Extract the (X, Y) coordinate from the center of the cell holding the provided text.  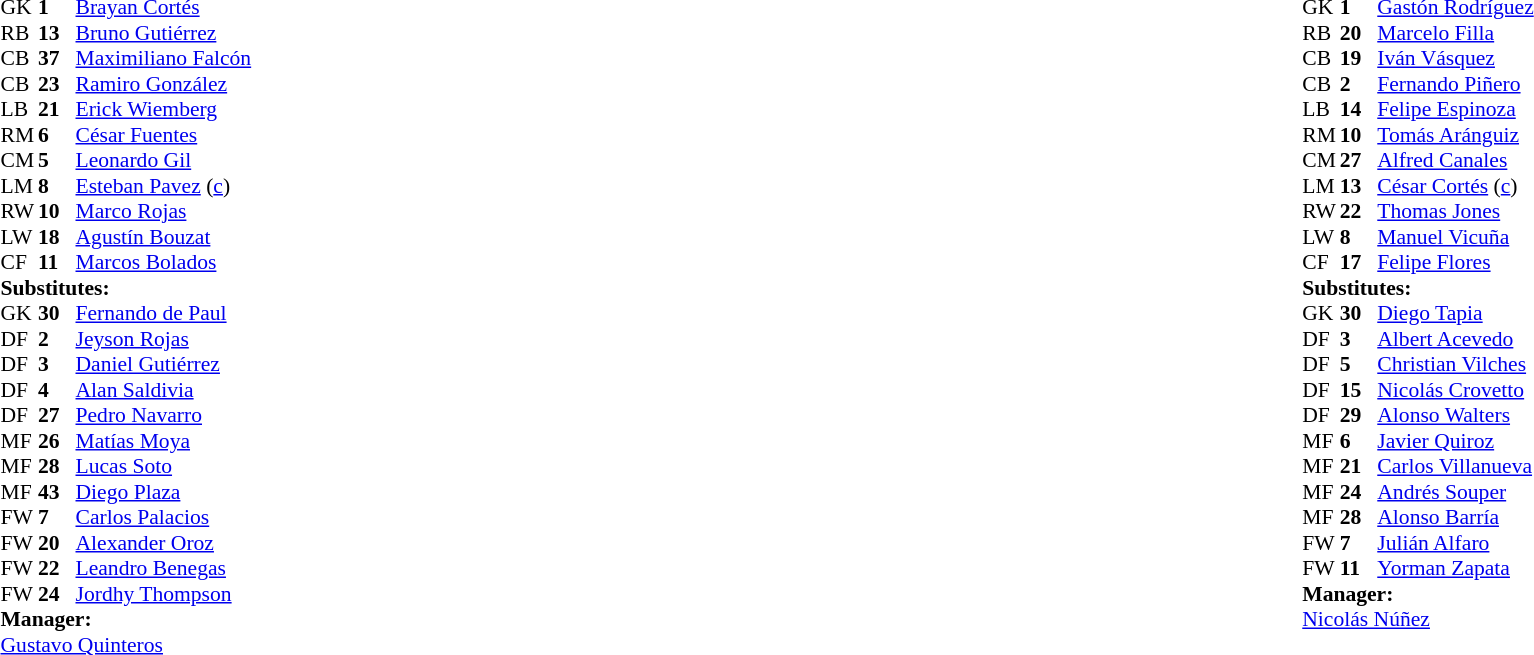
Thomas Jones (1455, 211)
18 (57, 237)
14 (1359, 109)
Daniel Gutiérrez (164, 365)
23 (57, 84)
Marco Rojas (164, 211)
Christian Vilches (1455, 365)
26 (57, 441)
Bruno Gutiérrez (164, 33)
Iván Vásquez (1455, 59)
Agustín Bouzat (164, 237)
19 (1359, 59)
César Fuentes (164, 135)
Felipe Espinoza (1455, 109)
Fernando Piñero (1455, 84)
Carlos Palacios (164, 517)
Jordhy Thompson (164, 594)
Carlos Villanueva (1455, 467)
Manuel Vicuña (1455, 237)
17 (1359, 263)
Esteban Pavez (c) (164, 186)
Felipe Flores (1455, 263)
Marcos Bolados (164, 263)
4 (57, 390)
Alexander Oroz (164, 543)
43 (57, 492)
Nicolás Crovetto (1455, 390)
Leandro Benegas (164, 569)
César Cortés (c) (1455, 186)
Tomás Aránguiz (1455, 135)
37 (57, 59)
Andrés Souper (1455, 492)
Alan Saldivia (164, 390)
29 (1359, 415)
Jeyson Rojas (164, 339)
Diego Plaza (164, 492)
Alonso Barría (1455, 517)
Alonso Walters (1455, 415)
Fernando de Paul (164, 313)
Lucas Soto (164, 467)
Julián Alfaro (1455, 543)
Albert Acevedo (1455, 339)
Matías Moya (164, 441)
Yorman Zapata (1455, 569)
Erick Wiemberg (164, 109)
Leonardo Gil (164, 161)
Maximiliano Falcón (164, 59)
Javier Quiroz (1455, 441)
Pedro Navarro (164, 415)
Marcelo Filla (1455, 33)
15 (1359, 390)
Alfred Canales (1455, 161)
Ramiro González (164, 84)
Diego Tapia (1455, 313)
Nicolás Núñez (1418, 619)
